Locate the cell with the specified text and output its [x, y] center coordinate. 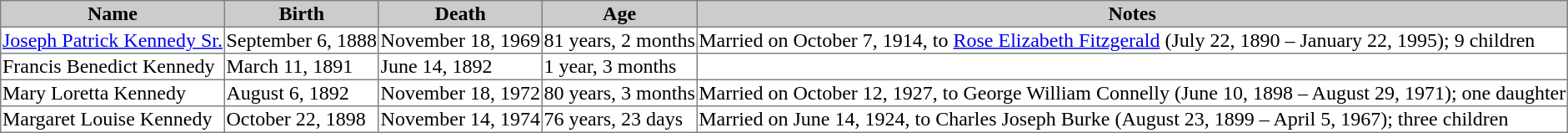
Age [619, 14]
October 22, 1898 [302, 120]
Joseph Patrick Kennedy Sr. [113, 40]
November 18, 1969 [460, 40]
September 6, 1888 [302, 40]
Married on October 7, 1914, to Rose Elizabeth Fitzgerald (July 22, 1890 – January 22, 1995); 9 children [1132, 40]
Francis Benedict Kennedy [113, 67]
76 years, 23 days [619, 120]
Married on June 14, 1924, to Charles Joseph Burke (August 23, 1899 – April 5, 1967); three children [1132, 120]
March 11, 1891 [302, 67]
Married on October 12, 1927, to George William Connelly (June 10, 1898 – August 29, 1971); one daughter [1132, 93]
Notes [1132, 14]
Mary Loretta Kennedy [113, 93]
Death [460, 14]
80 years, 3 months [619, 93]
November 18, 1972 [460, 93]
1 year, 3 months [619, 67]
Birth [302, 14]
Margaret Louise Kennedy [113, 120]
June 14, 1892 [460, 67]
August 6, 1892 [302, 93]
81 years, 2 months [619, 40]
Name [113, 14]
November 14, 1974 [460, 120]
